Return the [X, Y] coordinate for the center point of the cell that contains the specified text.  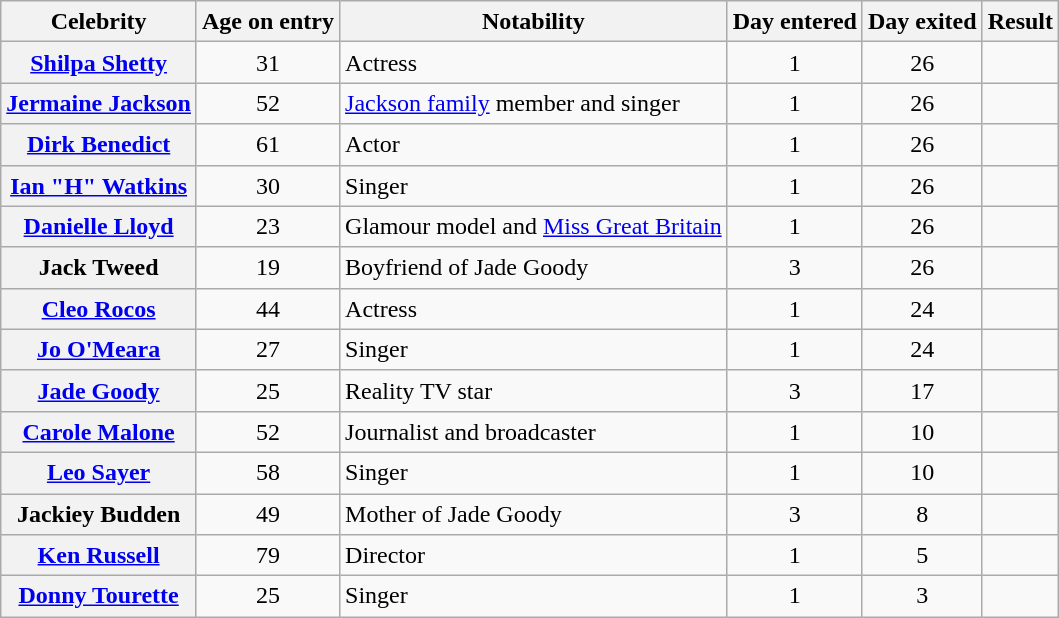
Age on entry [268, 22]
Director [534, 556]
Jo O'Meara [99, 350]
Day exited [922, 22]
Carole Malone [99, 432]
Notability [534, 22]
Donny Tourette [99, 596]
Dirk Benedict [99, 144]
Ian "H" Watkins [99, 186]
49 [268, 514]
Cleo Rocos [99, 308]
Celebrity [99, 22]
30 [268, 186]
61 [268, 144]
23 [268, 226]
Jackiey Budden [99, 514]
19 [268, 268]
Day entered [794, 22]
Jermaine Jackson [99, 104]
17 [922, 390]
31 [268, 62]
Actor [534, 144]
Ken Russell [99, 556]
Boyfriend of Jade Goody [534, 268]
Leo Sayer [99, 472]
44 [268, 308]
Shilpa Shetty [99, 62]
Glamour model and Miss Great Britain [534, 226]
Result [1020, 22]
Mother of Jade Goody [534, 514]
27 [268, 350]
Jack Tweed [99, 268]
5 [922, 556]
Danielle Lloyd [99, 226]
79 [268, 556]
Jackson family member and singer [534, 104]
Journalist and broadcaster [534, 432]
58 [268, 472]
Reality TV star [534, 390]
Jade Goody [99, 390]
8 [922, 514]
